Find where the given text appears and provide that cell's center as (x, y) coordinate. 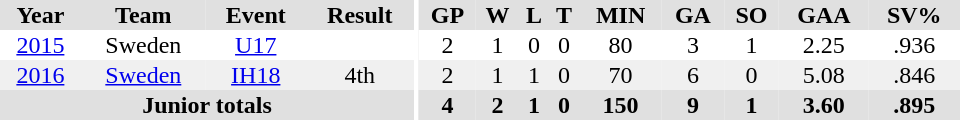
70 (620, 75)
GA (693, 15)
L (534, 15)
MIN (620, 15)
.895 (914, 105)
3 (693, 45)
.846 (914, 75)
5.08 (824, 75)
2015 (40, 45)
.936 (914, 45)
3.60 (824, 105)
SO (752, 15)
4 (448, 105)
Year (40, 15)
150 (620, 105)
6 (693, 75)
Team (144, 15)
W (498, 15)
U17 (256, 45)
2.25 (824, 45)
T (564, 15)
GAA (824, 15)
9 (693, 105)
Event (256, 15)
SV% (914, 15)
Junior totals (207, 105)
IH18 (256, 75)
GP (448, 15)
Result (360, 15)
4th (360, 75)
80 (620, 45)
2016 (40, 75)
